Scan for the cell matching the given text and deliver its [X, Y] coordinate at center. 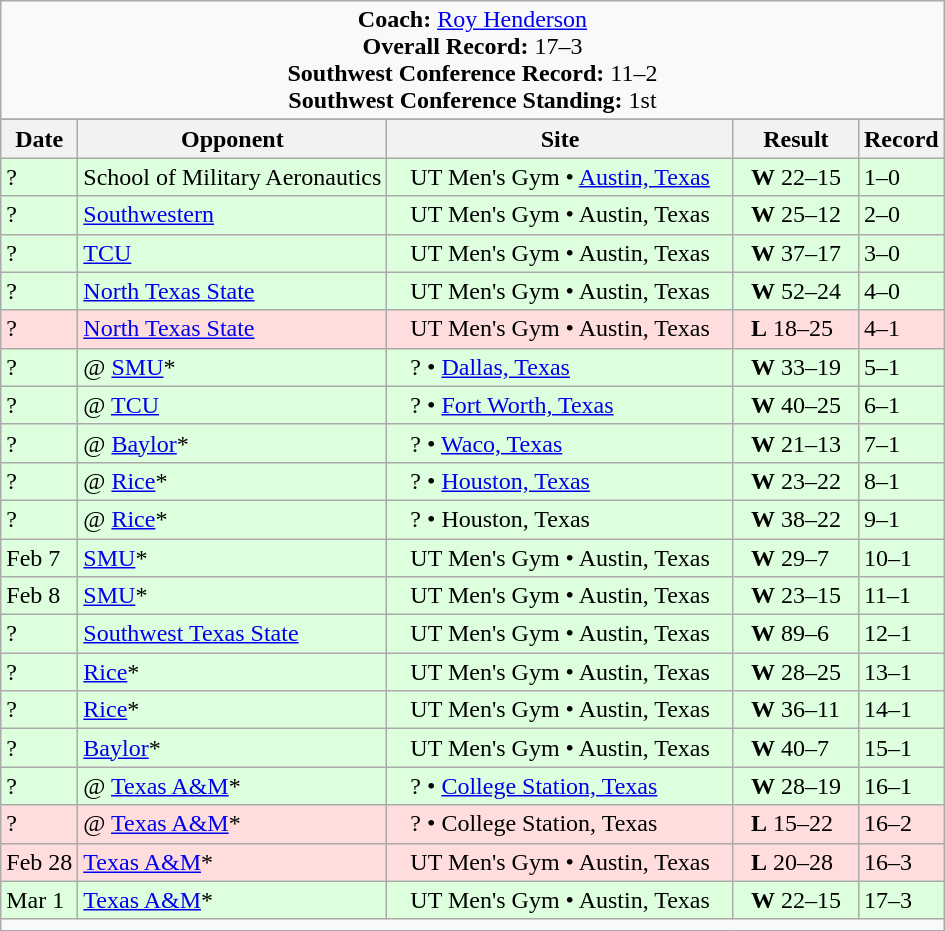
10–1 [901, 557]
@ Baylor* [232, 443]
6–1 [901, 405]
14–1 [901, 710]
School of Military Aeronautics [232, 177]
W 89–6 [796, 634]
2–0 [901, 215]
@ TCU [232, 405]
L 20–28 [796, 862]
9–1 [901, 519]
W 28–19 [796, 786]
8–1 [901, 481]
? • Dallas, Texas [560, 367]
Site [560, 139]
16–2 [901, 824]
12–1 [901, 634]
W 52–24 [796, 291]
TCU [232, 253]
Feb 8 [40, 596]
Feb 7 [40, 557]
W 28–25 [796, 672]
L 18–25 [796, 329]
W 23–15 [796, 596]
4–0 [901, 291]
W 37–17 [796, 253]
Date [40, 139]
W 23–22 [796, 481]
Feb 28 [40, 862]
Opponent [232, 139]
3–0 [901, 253]
W 25–12 [796, 215]
W 38–22 [796, 519]
Southwest Texas State [232, 634]
15–1 [901, 748]
Result [796, 139]
Record [901, 139]
Southwestern [232, 215]
16–1 [901, 786]
? • Fort Worth, Texas [560, 405]
11–1 [901, 596]
W 40–25 [796, 405]
W 40–7 [796, 748]
16–3 [901, 862]
? • Waco, Texas [560, 443]
4–1 [901, 329]
L 15–22 [796, 824]
13–1 [901, 672]
W 33–19 [796, 367]
7–1 [901, 443]
Baylor* [232, 748]
Mar 1 [40, 900]
W 36–11 [796, 710]
17–3 [901, 900]
5–1 [901, 367]
W 29–7 [796, 557]
@ SMU* [232, 367]
1–0 [901, 177]
Coach: Roy HendersonOverall Record: 17–3Southwest Conference Record: 11–2Southwest Conference Standing: 1st [472, 60]
W 21–13 [796, 443]
